Return the [x, y] coordinate for the center point of the cell that contains the specified text.  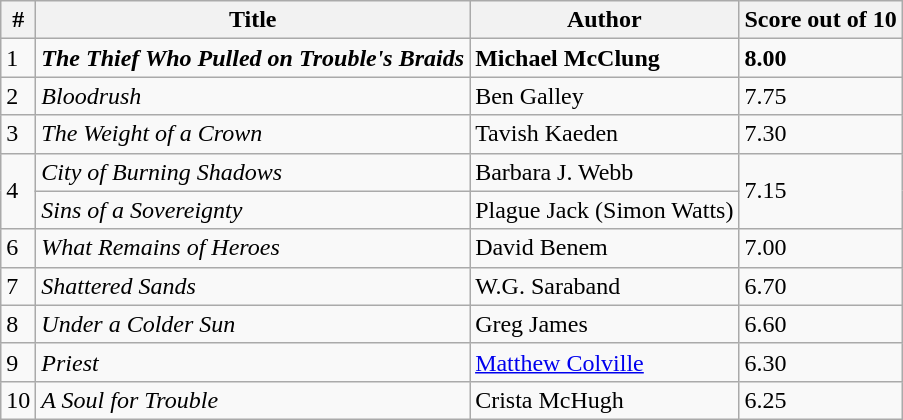
7.15 [820, 191]
David Benem [604, 248]
W.G. Saraband [604, 286]
Tavish Kaeden [604, 134]
6.60 [820, 324]
Title [253, 20]
7 [18, 286]
8 [18, 324]
Matthew Colville [604, 362]
Author [604, 20]
City of Burning Shadows [253, 172]
# [18, 20]
A Soul for Trouble [253, 400]
7.00 [820, 248]
Barbara J. Webb [604, 172]
6.25 [820, 400]
Greg James [604, 324]
4 [18, 191]
What Remains of Heroes [253, 248]
Priest [253, 362]
2 [18, 96]
Shattered Sands [253, 286]
6.70 [820, 286]
6 [18, 248]
Under a Colder Sun [253, 324]
10 [18, 400]
6.30 [820, 362]
Ben Galley [604, 96]
7.75 [820, 96]
Plague Jack (Simon Watts) [604, 210]
Sins of a Sovereignty [253, 210]
Score out of 10 [820, 20]
3 [18, 134]
8.00 [820, 58]
The Thief Who Pulled on Trouble's Braids [253, 58]
The Weight of a Crown [253, 134]
1 [18, 58]
Michael McClung [604, 58]
9 [18, 362]
Crista McHugh [604, 400]
Bloodrush [253, 96]
7.30 [820, 134]
